Capture the cell that displays the provided text and extract its [X, Y] central coordinate. 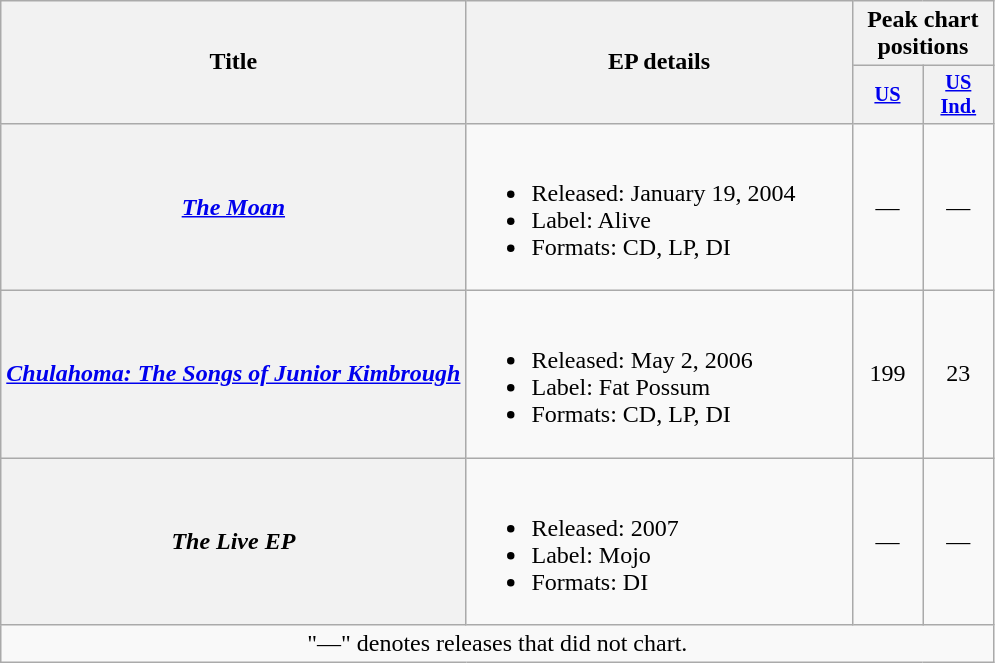
The Live EP [234, 542]
199 [888, 374]
Released: January 19, 2004Label: AliveFormats: CD, LP, DI [659, 206]
"—" denotes releases that did not chart. [498, 644]
Peak chart positions [923, 34]
The Moan [234, 206]
Chulahoma: The Songs of Junior Kimbrough [234, 374]
Released: 2007Label: MojoFormats: DI [659, 542]
US [888, 95]
Released: May 2, 2006Label: Fat PossumFormats: CD, LP, DI [659, 374]
Title [234, 62]
USInd. [958, 95]
23 [958, 374]
EP details [659, 62]
